For the text-containing cell, return its midpoint in (x, y) coordinate format. 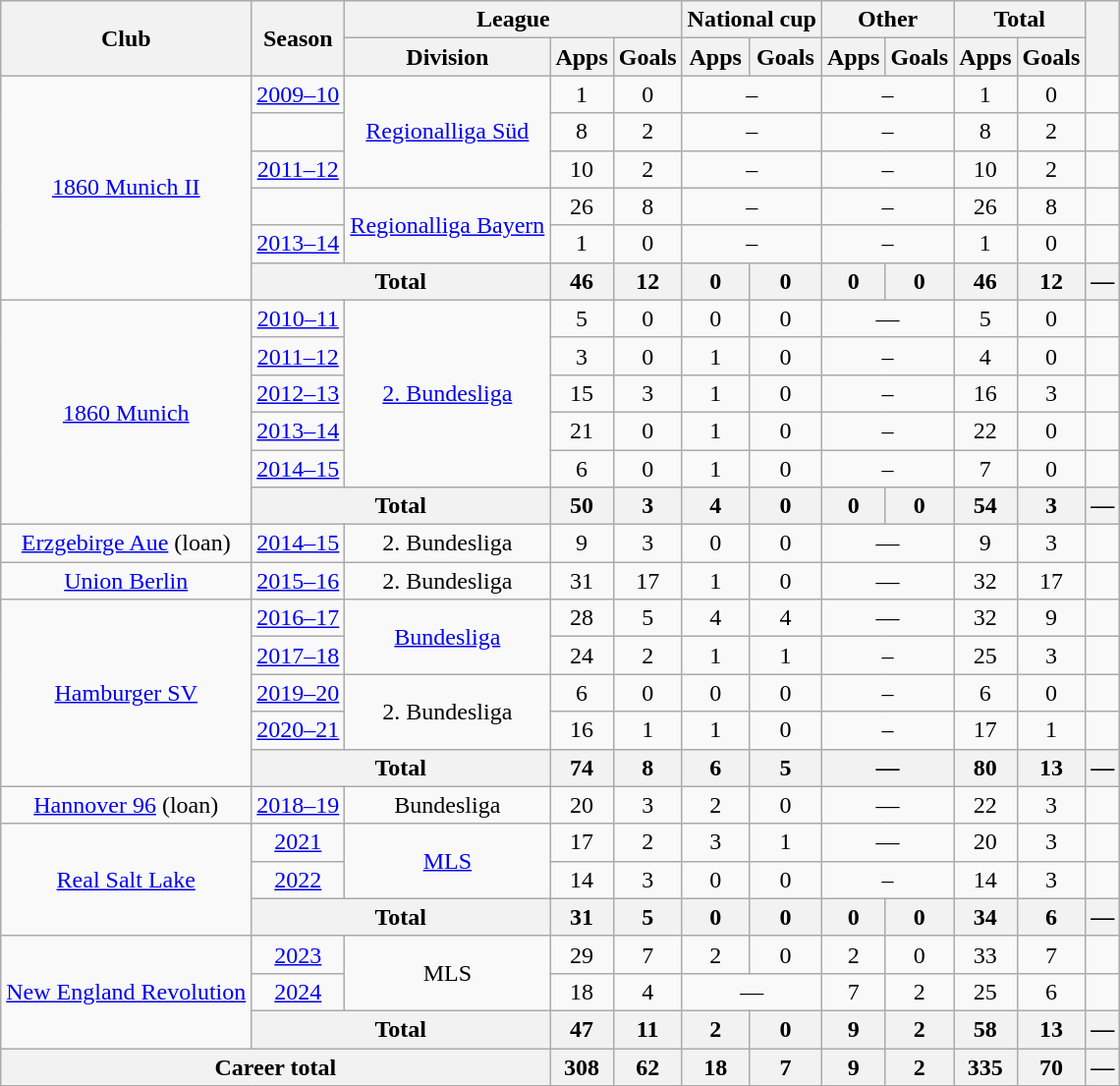
League (513, 20)
Regionalliga Bayern (448, 225)
Hannover 96 (loan) (126, 805)
Division (448, 57)
2018–19 (299, 805)
National cup (752, 20)
15 (582, 393)
24 (582, 656)
Regionalliga Süd (448, 132)
Other (887, 20)
308 (582, 1066)
2019–20 (299, 693)
2010–11 (299, 318)
Union Berlin (126, 581)
28 (582, 618)
1860 Munich II (126, 188)
50 (582, 506)
2016–17 (299, 618)
2022 (299, 880)
2017–18 (299, 656)
54 (985, 506)
70 (1051, 1066)
2023 (299, 954)
Hamburger SV (126, 693)
335 (985, 1066)
Erzgebirge Aue (loan) (126, 543)
2021 (299, 842)
21 (582, 430)
New England Revolution (126, 992)
Club (126, 38)
29 (582, 954)
2024 (299, 992)
2012–13 (299, 393)
11 (647, 1029)
74 (582, 768)
80 (985, 768)
Real Salt Lake (126, 880)
34 (985, 917)
1860 Munich (126, 412)
2020–21 (299, 730)
33 (985, 954)
47 (582, 1029)
Season (299, 38)
2015–16 (299, 581)
62 (647, 1066)
2009–10 (299, 94)
Career total (275, 1066)
58 (985, 1029)
